Search for the cell housing the specified text and yield its (X, Y) center coordinate. 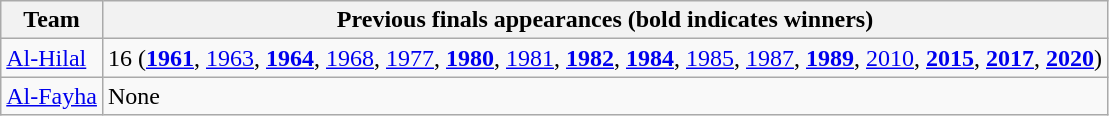
None (604, 96)
Previous finals appearances (bold indicates winners) (604, 20)
Al-Fayha (52, 96)
Al-Hilal (52, 58)
Team (52, 20)
16 (1961, 1963, 1964, 1968, 1977, 1980, 1981, 1982, 1984, 1985, 1987, 1989, 2010, 2015, 2017, 2020) (604, 58)
